Determine the [x, y] coordinate at the center of the cell enclosing the given text.  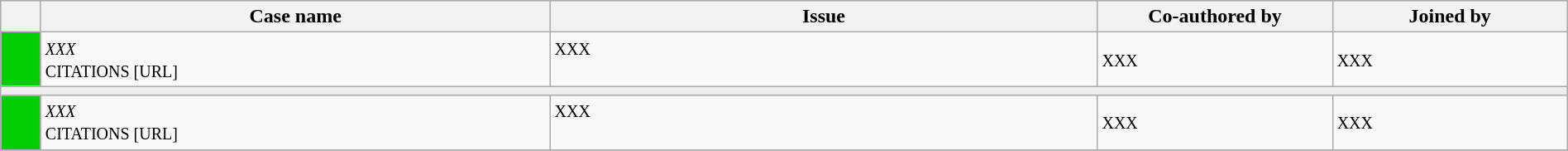
Case name [295, 17]
Joined by [1450, 17]
Issue [824, 17]
Co-authored by [1215, 17]
